Pinpoint the cell where the given text exists, returning its [X, Y] midpoint coordinate. 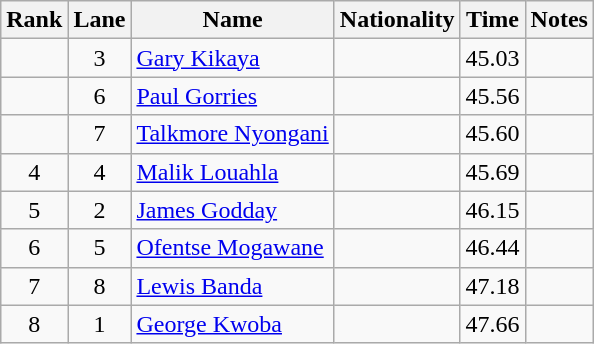
Gary Kikaya [232, 58]
Name [232, 20]
Time [492, 20]
Rank [34, 20]
James Godday [232, 210]
45.03 [492, 58]
Lewis Banda [232, 286]
Ofentse Mogawane [232, 248]
Lane [100, 20]
Talkmore Nyongani [232, 134]
Malik Louahla [232, 172]
Nationality [397, 20]
2 [100, 210]
3 [100, 58]
George Kwoba [232, 324]
45.69 [492, 172]
45.56 [492, 96]
46.15 [492, 210]
Paul Gorries [232, 96]
46.44 [492, 248]
Notes [559, 20]
47.18 [492, 286]
47.66 [492, 324]
1 [100, 324]
45.60 [492, 134]
